Find where the given text appears and provide that cell's center as (x, y) coordinate. 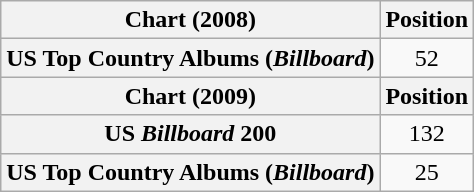
Chart (2009) (190, 96)
132 (427, 134)
52 (427, 58)
US Billboard 200 (190, 134)
Chart (2008) (190, 20)
25 (427, 172)
